Determine the [X, Y] coordinate at the center of the cell enclosing the given text.  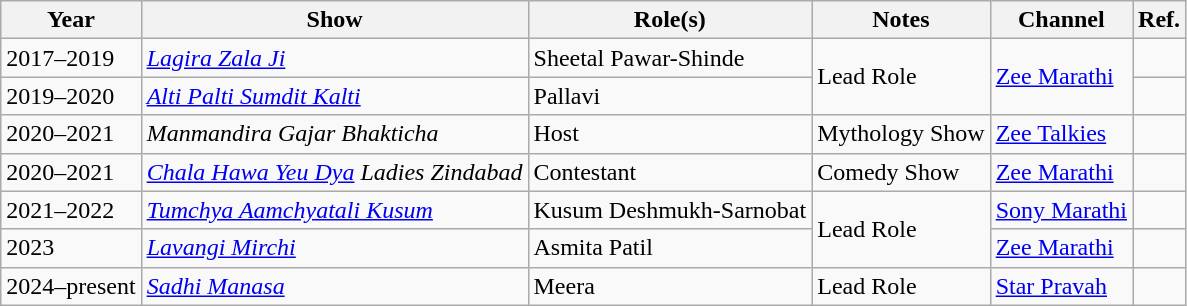
Ref. [1160, 20]
Meera [670, 286]
Kusum Deshmukh-Sarnobat [670, 210]
Lavangi Mirchi [334, 248]
Manmandira Gajar Bhakticha [334, 134]
Asmita Patil [670, 248]
2017–2019 [71, 58]
Host [670, 134]
Show [334, 20]
Comedy Show [901, 172]
2021–2022 [71, 210]
Chala Hawa Yeu Dya Ladies Zindabad [334, 172]
Pallavi [670, 96]
Role(s) [670, 20]
Contestant [670, 172]
Tumchya Aamchyatali Kusum [334, 210]
Lagira Zala Ji [334, 58]
2024–present [71, 286]
Mythology Show [901, 134]
Notes [901, 20]
2023 [71, 248]
Sheetal Pawar-Shinde [670, 58]
Alti Palti Sumdit Kalti [334, 96]
Year [71, 20]
Sony Marathi [1061, 210]
Sadhi Manasa [334, 286]
Zee Talkies [1061, 134]
2019–2020 [71, 96]
Channel [1061, 20]
Star Pravah [1061, 286]
